Identify which cell holds the provided text, then report its [x, y] central coordinate. 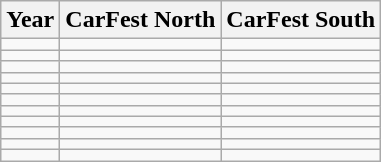
CarFest South [301, 20]
Year [30, 20]
CarFest North [140, 20]
